Locate the cell with the specified text and output its [X, Y] center coordinate. 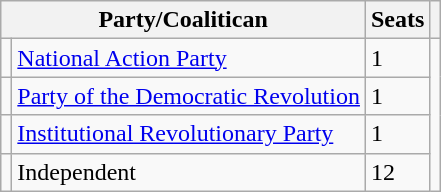
Institutional Revolutionary Party [189, 134]
Seats [397, 20]
Party of the Democratic Revolution [189, 96]
National Action Party [189, 58]
12 [397, 172]
Independent [189, 172]
Party/Coalitican [184, 20]
